Determine the (x, y) coordinate at the center of the cell enclosing the given text.  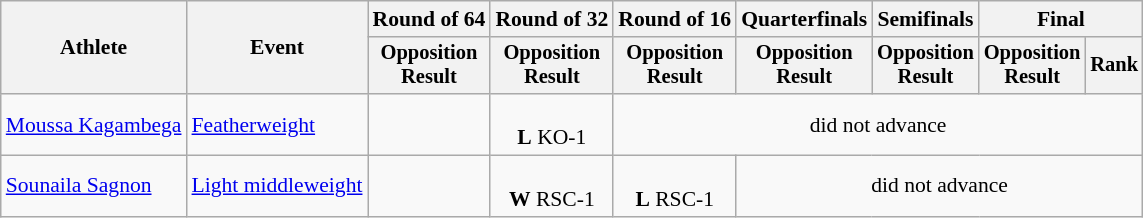
Event (278, 48)
L RSC-1 (674, 186)
Round of 16 (674, 19)
Round of 64 (430, 19)
Quarterfinals (804, 19)
L KO-1 (552, 124)
Light middleweight (278, 186)
Featherweight (278, 124)
Round of 32 (552, 19)
Moussa Kagambega (94, 124)
Final (1061, 19)
Semifinals (926, 19)
W RSC-1 (552, 186)
Rank (1114, 66)
Sounaila Sagnon (94, 186)
Athlete (94, 48)
